Determine the [x, y] coordinate at the center of the cell enclosing the given text.  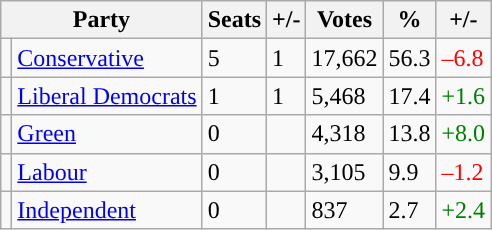
56.3 [410, 58]
9.9 [410, 172]
Liberal Democrats [107, 96]
837 [344, 210]
2.7 [410, 210]
+1.6 [464, 96]
–1.2 [464, 172]
Seats [234, 20]
% [410, 20]
Green [107, 134]
Independent [107, 210]
–6.8 [464, 58]
5,468 [344, 96]
13.8 [410, 134]
Conservative [107, 58]
17,662 [344, 58]
+2.4 [464, 210]
Votes [344, 20]
Party [102, 20]
4,318 [344, 134]
5 [234, 58]
Labour [107, 172]
17.4 [410, 96]
3,105 [344, 172]
+8.0 [464, 134]
